For the text-containing cell, return its midpoint in [X, Y] coordinate format. 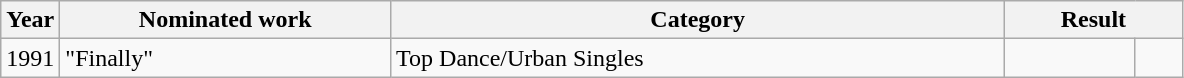
Year [30, 20]
"Finally" [226, 58]
Nominated work [226, 20]
Category [698, 20]
1991 [30, 58]
Top Dance/Urban Singles [698, 58]
Result [1094, 20]
